For the text-containing cell, return its midpoint in [x, y] coordinate format. 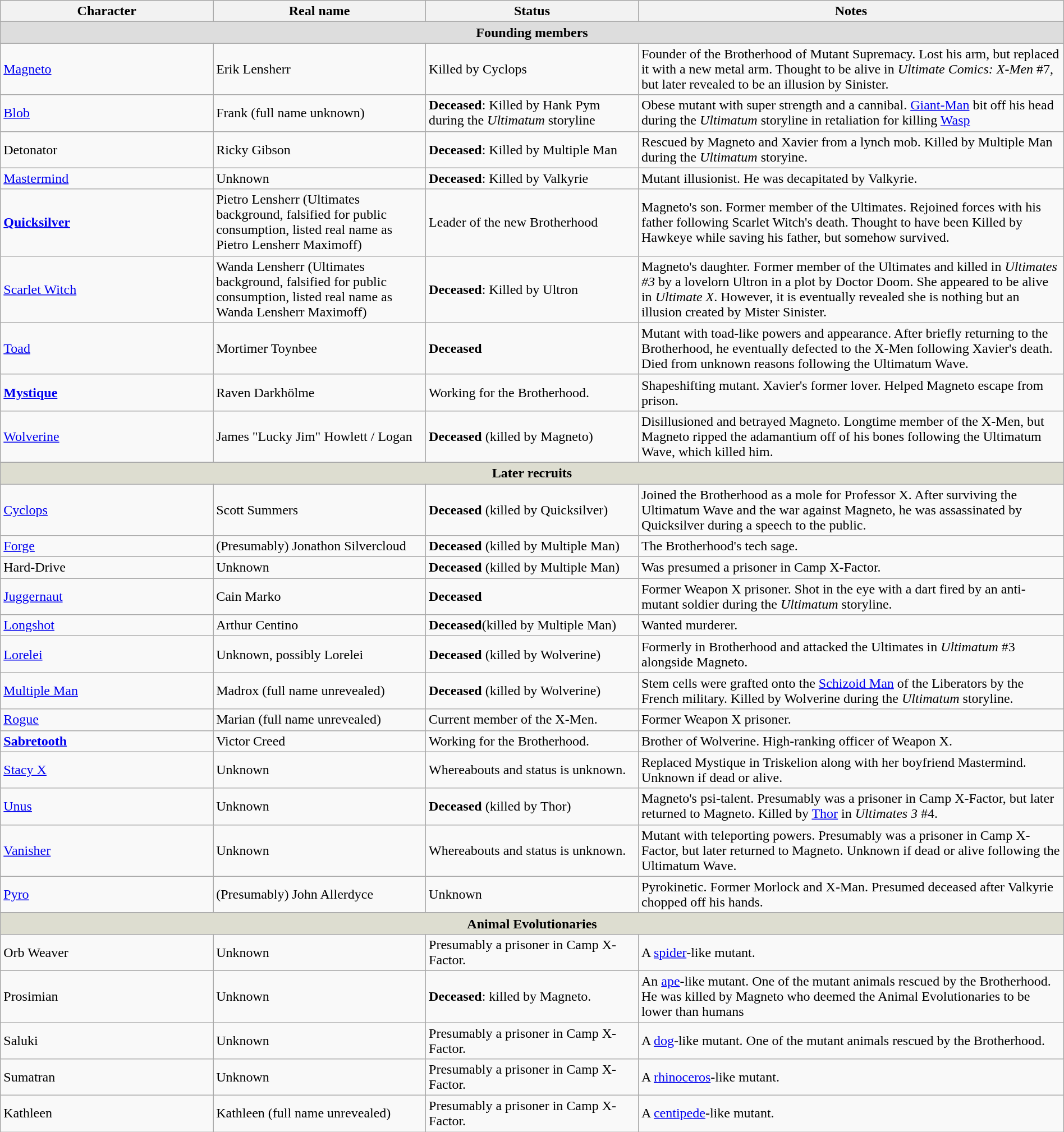
Shapeshifting mutant. Xavier's former lover. Helped Magneto escape from prison. [851, 393]
A rhinoceros-like mutant. [851, 1077]
Mastermind [107, 178]
Formerly in Brotherhood and attacked the Ultimates in Ultimatum #3 alongside Magneto. [851, 654]
Wanted murderer. [851, 625]
Former Weapon X prisoner. [851, 720]
(Presumably) Jonathon Silvercloud [320, 546]
Scarlet Witch [107, 289]
Longshot [107, 625]
Deceased (killed by Quicksilver) [532, 509]
Character [107, 11]
Mystique [107, 393]
Leader of the new Brotherhood [532, 222]
Deceased: Killed by Ultron [532, 289]
Hard-Drive [107, 568]
Former Weapon X prisoner. Shot in the eye with a dart fired by an anti-mutant soldier during the Ultimatum storyline. [851, 597]
Lorelei [107, 654]
Deceased: killed by Magneto. [532, 996]
Deceased (killed by Magneto) [532, 436]
Stacy X [107, 770]
Deceased(killed by Multiple Man) [532, 625]
Deceased: Killed by Multiple Man [532, 149]
A dog-like mutant. One of the mutant animals rescued by the Brotherhood. [851, 1040]
Pietro Lensherr (Ultimates background, falsified for public consumption, listed real name as Pietro Lensherr Maximoff) [320, 222]
Scott Summers [320, 509]
(Presumably) John Allerdyce [320, 894]
James "Lucky Jim" Howlett / Logan [320, 436]
Deceased: Killed by Hank Pym during the Ultimatum storyline [532, 113]
Arthur Centino [320, 625]
Pyrokinetic. Former Morlock and X-Man. Presumed deceased after Valkyrie chopped off his hands. [851, 894]
Deceased: Killed by Valkyrie [532, 178]
Toad [107, 348]
Founding members [532, 33]
Sumatran [107, 1077]
Killed by Cyclops [532, 69]
Cain Marko [320, 597]
Unus [107, 807]
Marian (full name unrevealed) [320, 720]
Multiple Man [107, 691]
Forge [107, 546]
Ricky Gibson [320, 149]
A spider-like mutant. [851, 952]
Magneto [107, 69]
Juggernaut [107, 597]
Replaced Mystique in Triskelion along with her boyfriend Mastermind. Unknown if dead or alive. [851, 770]
The Brotherhood's tech sage. [851, 546]
Wolverine [107, 436]
Detonator [107, 149]
Erik Lensherr [320, 69]
Madrox (full name unrevealed) [320, 691]
Brother of Wolverine. High-ranking officer of Weapon X. [851, 741]
Mutant illusionist. He was decapitated by Valkyrie. [851, 178]
Kathleen [107, 1114]
Obese mutant with super strength and a cannibal. Giant-Man bit off his head during the Ultimatum storyline in retaliation for killing Wasp [851, 113]
Blob [107, 113]
Raven Darkhölme [320, 393]
Quicksilver [107, 222]
Kathleen (full name unrevealed) [320, 1114]
Frank (full name unknown) [320, 113]
Wanda Lensherr (Ultimates background, falsified for public consumption, listed real name as Wanda Lensherr Maximoff) [320, 289]
Unknown, possibly Lorelei [320, 654]
Current member of the X-Men. [532, 720]
Saluki [107, 1040]
Status [532, 11]
Prosimian [107, 996]
Notes [851, 11]
Was presumed a prisoner in Camp X-Factor. [851, 568]
A centipede-like mutant. [851, 1114]
Vanisher [107, 850]
Cyclops [107, 509]
Magneto's psi-talent. Presumably was a prisoner in Camp X-Factor, but later returned to Magneto. Killed by Thor in Ultimates 3 #4. [851, 807]
Pyro [107, 894]
Later recruits [532, 473]
Rescued by Magneto and Xavier from a lynch mob. Killed by Multiple Man during the Ultimatum storyine. [851, 149]
Orb Weaver [107, 952]
Rogue [107, 720]
Real name [320, 11]
Deceased (killed by Thor) [532, 807]
Animal Evolutionaries [532, 923]
Victor Creed [320, 741]
Stem cells were grafted onto the Schizoid Man of the Liberators by the French military. Killed by Wolverine during the Ultimatum storyline. [851, 691]
Mortimer Toynbee [320, 348]
Sabretooth [107, 741]
